Scan for the cell matching the given text and deliver its (X, Y) coordinate at center. 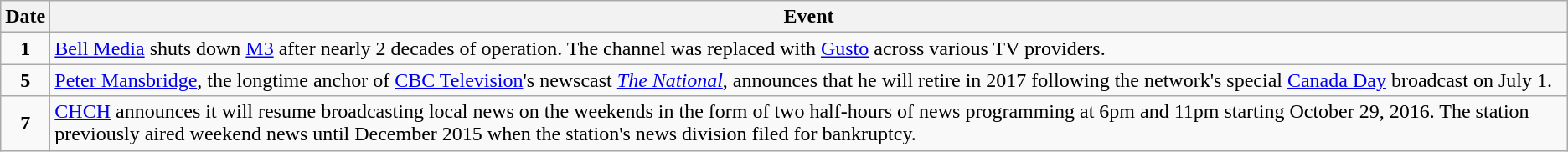
Date (25, 17)
Bell Media shuts down M3 after nearly 2 decades of operation. The channel was replaced with Gusto across various TV providers. (809, 48)
5 (25, 80)
1 (25, 48)
7 (25, 124)
Event (809, 17)
